For the text-containing cell, return its midpoint in (X, Y) coordinate format. 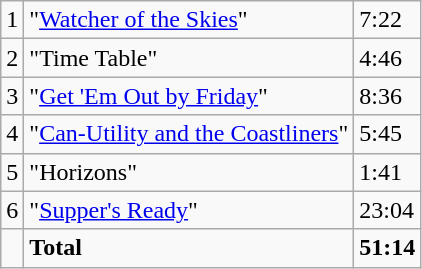
Total (189, 248)
23:04 (388, 210)
8:36 (388, 96)
5:45 (388, 134)
"Supper's Ready" (189, 210)
"Get 'Em Out by Friday" (189, 96)
1:41 (388, 172)
"Time Table" (189, 58)
5 (12, 172)
4 (12, 134)
51:14 (388, 248)
"Horizons" (189, 172)
"Can-Utility and the Coastliners" (189, 134)
1 (12, 20)
"Watcher of the Skies" (189, 20)
2 (12, 58)
3 (12, 96)
4:46 (388, 58)
7:22 (388, 20)
6 (12, 210)
